Return the [X, Y] coordinate for the center point of the cell that contains the specified text.  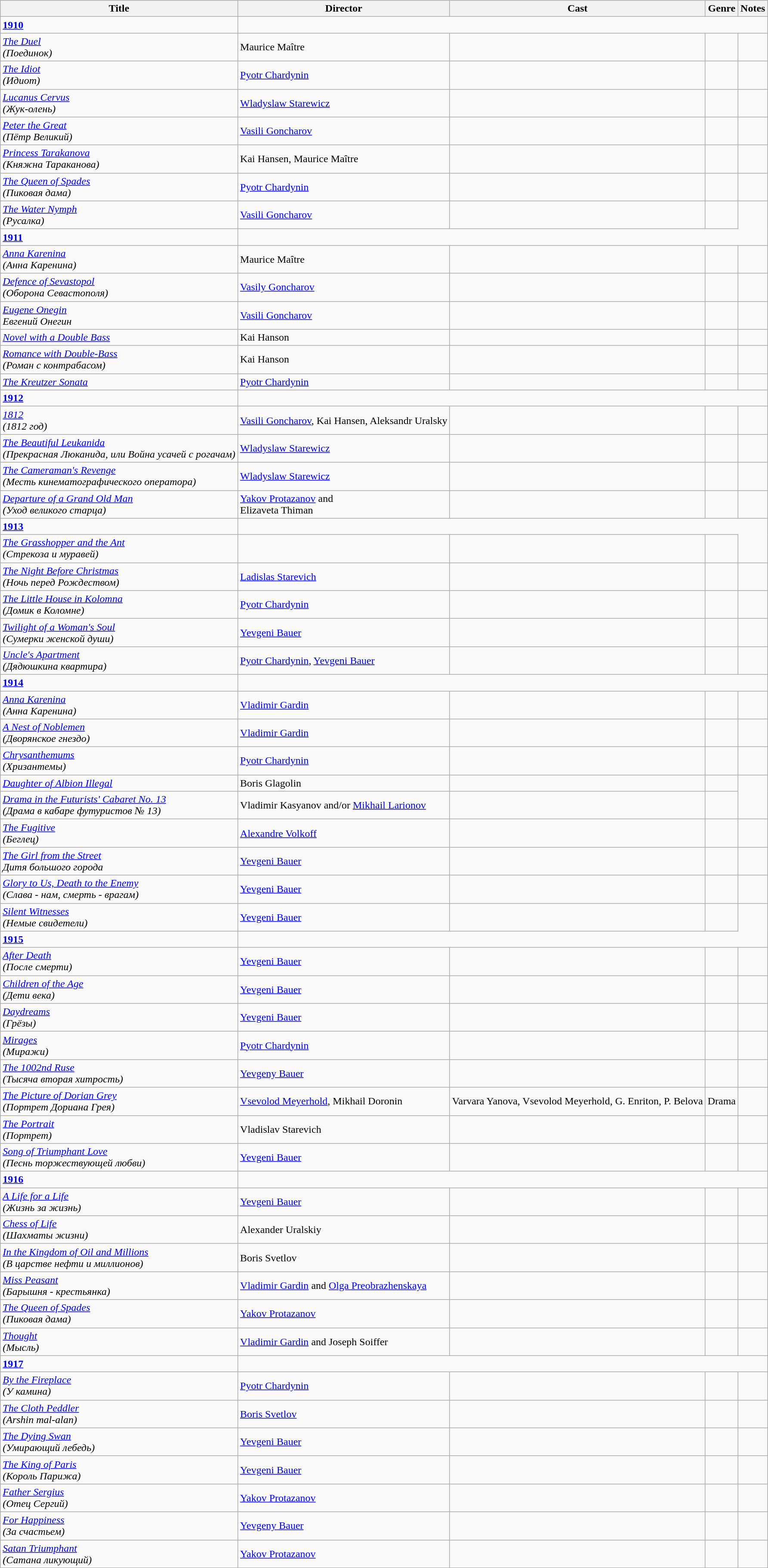
The 1002nd Ruse(Тысяча вторая хитрость) [119, 1073]
The Kreutzer Sonata [119, 382]
Chrysanthemums(Хризантемы) [119, 761]
Pyotr Chardynin, Yevgeni Bauer [344, 661]
By the Fireplace(У камина) [119, 1386]
Vasily Goncharov [344, 287]
Departure of a Grand Old Man(Уход великого старца) [119, 504]
The Duel(Поединок) [119, 47]
Title [119, 9]
The Grasshopper and the Ant(Стрекоза и муравей) [119, 549]
Satan Triumphant(Сатана ликующий) [119, 1553]
1916 [119, 1180]
Daughter of Albion Illegal [119, 783]
Mirages(Миражи) [119, 1045]
Alexandre Volkoff [344, 833]
Drama in the Futurists' Cabaret No. 13(Драма в кабаре футуристов № 13) [119, 805]
Boris Glagolin [344, 783]
Novel with a Double Bass [119, 338]
Vladislav Starevich [344, 1129]
Kai Hansen, Maurice Maître [344, 159]
Song of Triumphant Love(Песнь торжествующей любви) [119, 1158]
A Nest of Noblemen(Дворянское гнездо) [119, 733]
Glory to Us, Death to the Enemy(Слава - нам, смерть - врагам) [119, 889]
Romance with Double-Bass(Роман с контрабасом) [119, 360]
The Portrait(Портрет) [119, 1129]
1914 [119, 683]
The Cloth Peddler(Arshin mal-alan) [119, 1414]
Vladimir Gardin and Olga Preobrazhenskaya [344, 1286]
The Water Nymph(Русалка) [119, 215]
Miss Peasant(Барышня - крестьянка) [119, 1286]
The Fugitive(Беглец) [119, 833]
In the Kingdom of Oil and Millions(В царстве нефти и миллионов) [119, 1257]
Yakov Protazanov andElizaveta Thiman [344, 504]
The Beautiful Leukanida(Прекрасная Люканида, или Война усачей с рогачам) [119, 448]
Daydreams(Грёзы) [119, 1018]
Cast [577, 9]
Silent Witnesses(Немые свидетели) [119, 917]
Uncle's Apartment(Дядюшкина квартира) [119, 661]
1917 [119, 1364]
Peter the Great(Пётр Великий) [119, 131]
Drama [722, 1101]
The Girl from the StreetДитя большого города [119, 861]
1812(1812 год) [119, 421]
Princess Tarakanova(Княжна Тараканова) [119, 159]
Vladimir Kasyanov and/or Mikhail Larionov [344, 805]
Alexander Uralskiy [344, 1230]
Vasili Goncharov, Kai Hansen, Aleksandr Uralsky [344, 421]
After Death(После смерти) [119, 962]
The Little House in Kolomna(Домик в Коломне) [119, 605]
Eugene OneginЕвгений Онегин [119, 315]
Twilight of a Woman's Soul(Сумерки женской души) [119, 632]
Thought(Мысль) [119, 1342]
Varvara Yanova, Vsevolod Meyerhold, G. Enriton, P. Belova [577, 1101]
1911 [119, 237]
Vladimir Gardin and Joseph Soiffer [344, 1342]
For Happiness(За счастьем) [119, 1526]
A Life for a Life(Жизнь за жизнь) [119, 1202]
The Picture of Dorian Grey(Портрет Дориана Грея) [119, 1101]
1913 [119, 526]
1915 [119, 939]
The Idiot(Идиот) [119, 75]
The Cameraman's Revenge(Месть кинематографического оператора) [119, 477]
Children of the Age(Дети века) [119, 989]
1912 [119, 398]
The Dying Swan(Умирающий лебедь) [119, 1442]
Chess of Life(Шахматы жизни) [119, 1230]
Defence of Sevastopol(Оборона Севастополя) [119, 287]
Vsevolod Meyerhold, Mikhail Doronin [344, 1101]
Notes [753, 9]
Lucanus Cervus(Жук-олень) [119, 103]
Director [344, 9]
Ladislas Starevich [344, 576]
Genre [722, 9]
The Night Before Christmas(Ночь перед Рождеством) [119, 576]
Father Sergius(Отец Сергий) [119, 1497]
The King of Paris(Король Парижа) [119, 1470]
1910 [119, 25]
